Pinpoint the cell where the given text exists, returning its [x, y] midpoint coordinate. 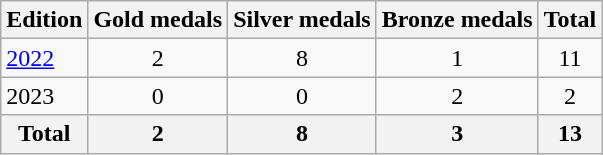
Gold medals [158, 20]
1 [457, 58]
2023 [44, 96]
Bronze medals [457, 20]
3 [457, 134]
Silver medals [302, 20]
13 [570, 134]
Edition [44, 20]
2022 [44, 58]
11 [570, 58]
